Search for the cell housing the specified text and yield its (X, Y) center coordinate. 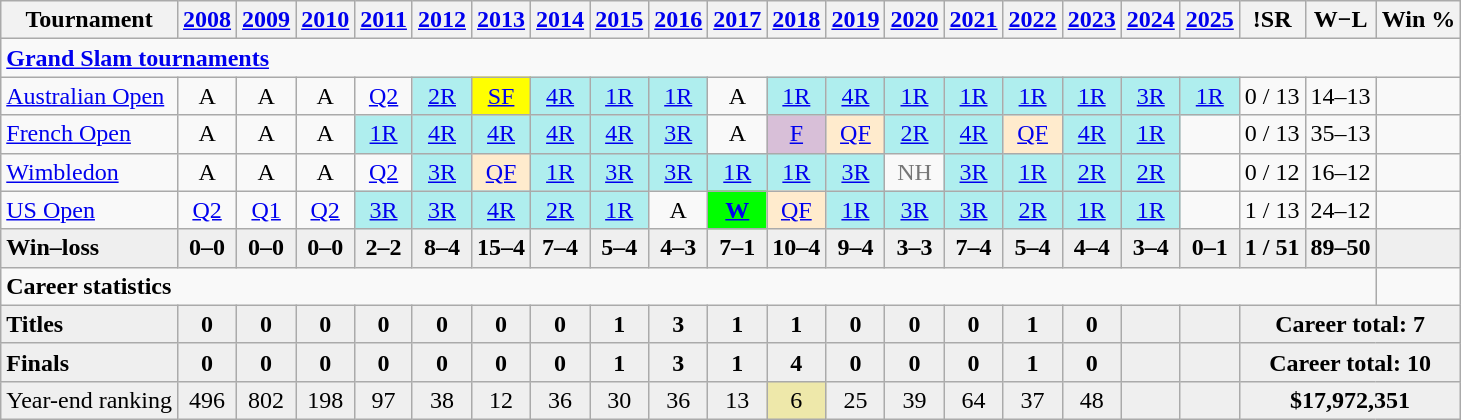
Titles (90, 324)
10–4 (796, 248)
496 (208, 400)
$17,972,351 (1350, 400)
2009 (266, 20)
7–1 (738, 248)
Year-end ranking (90, 400)
2016 (678, 20)
30 (620, 400)
2019 (856, 20)
2014 (560, 20)
2010 (326, 20)
25 (856, 400)
2021 (974, 20)
1 / 13 (1272, 210)
89–50 (1340, 248)
Finals (90, 362)
NH (914, 172)
15–4 (502, 248)
3–3 (914, 248)
2011 (384, 20)
8–4 (442, 248)
4–3 (678, 248)
Career total: 10 (1350, 362)
39 (914, 400)
2017 (738, 20)
97 (384, 400)
3–4 (1150, 248)
2012 (442, 20)
F (796, 134)
2018 (796, 20)
0 / 12 (1272, 172)
2015 (620, 20)
2024 (1150, 20)
6 (796, 400)
Win–loss (90, 248)
38 (442, 400)
Career statistics (688, 286)
Q1 (266, 210)
2–2 (384, 248)
12 (502, 400)
2013 (502, 20)
2025 (1210, 20)
37 (1032, 400)
48 (1092, 400)
Grand Slam tournaments (731, 58)
16–12 (1340, 172)
35–13 (1340, 134)
Australian Open (90, 96)
!SR (1272, 20)
0–1 (1210, 248)
Wimbledon (90, 172)
198 (326, 400)
W (738, 210)
US Open (90, 210)
802 (266, 400)
4 (796, 362)
14–13 (1340, 96)
Tournament (90, 20)
2020 (914, 20)
2008 (208, 20)
64 (974, 400)
4–4 (1092, 248)
2023 (1092, 20)
Win % (1418, 20)
W−L (1340, 20)
1 / 51 (1272, 248)
2022 (1032, 20)
SF (502, 96)
9–4 (856, 248)
Career total: 7 (1350, 324)
French Open (90, 134)
24–12 (1340, 210)
13 (738, 400)
